Provide the [X, Y] coordinate of the cell's center where the given text is located.  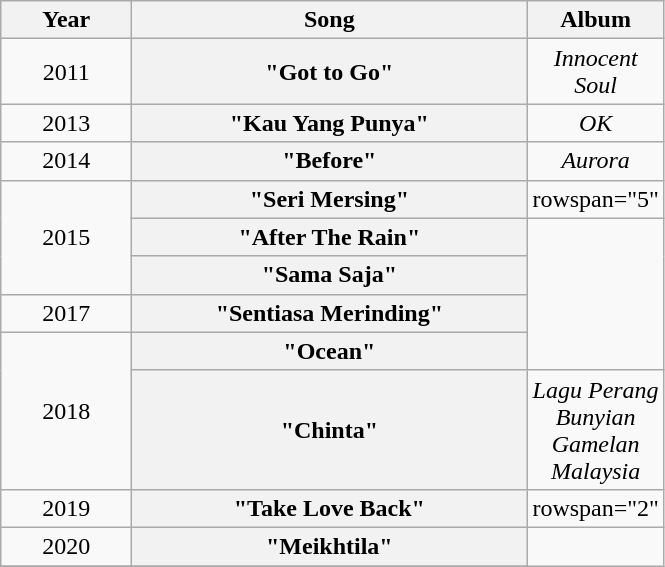
"Take Love Back" [330, 508]
2017 [66, 313]
"After The Rain" [330, 237]
Year [66, 20]
"Sentiasa Merinding" [330, 313]
OK [596, 123]
"Meikhtila" [330, 546]
2018 [66, 410]
"Kau Yang Punya" [330, 123]
Lagu Perang Bunyian Gamelan Malaysia [596, 430]
"Ocean" [330, 351]
2015 [66, 237]
2019 [66, 508]
rowspan="2" [596, 508]
2011 [66, 72]
2014 [66, 161]
"Seri Mersing" [330, 199]
"Sama Saja" [330, 275]
"Got to Go" [330, 72]
2013 [66, 123]
"Chinta" [330, 430]
Album [596, 20]
rowspan="5" [596, 199]
"Before" [330, 161]
Aurora [596, 161]
Innocent Soul [596, 72]
2020 [66, 546]
Song [330, 20]
